Find where the given text appears and provide that cell's center as [x, y] coordinate. 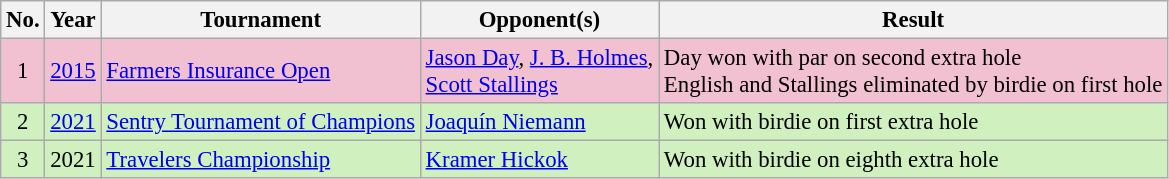
Won with birdie on eighth extra hole [914, 160]
Travelers Championship [260, 160]
2 [23, 122]
2015 [73, 72]
Sentry Tournament of Champions [260, 122]
3 [23, 160]
Year [73, 20]
Kramer Hickok [539, 160]
1 [23, 72]
Result [914, 20]
Day won with par on second extra holeEnglish and Stallings eliminated by birdie on first hole [914, 72]
Jason Day, J. B. Holmes, Scott Stallings [539, 72]
Joaquín Niemann [539, 122]
Farmers Insurance Open [260, 72]
Opponent(s) [539, 20]
Tournament [260, 20]
Won with birdie on first extra hole [914, 122]
No. [23, 20]
